Pinpoint the cell where the given text exists, returning its [X, Y] midpoint coordinate. 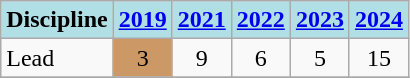
3 [142, 58]
Lead [57, 58]
2021 [202, 20]
15 [378, 58]
2023 [320, 20]
Discipline [57, 20]
2022 [260, 20]
2024 [378, 20]
5 [320, 58]
2019 [142, 20]
9 [202, 58]
6 [260, 58]
